From the cell containing the given text, extract its center point as (x, y) coordinate. 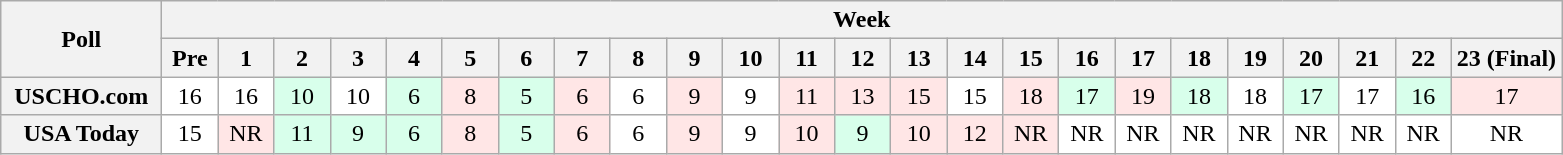
USCHO.com (82, 96)
USA Today (82, 134)
3 (358, 58)
1 (246, 58)
4 (414, 58)
Poll (82, 39)
Week (862, 20)
2 (302, 58)
21 (1367, 58)
14 (975, 58)
23 (Final) (1506, 58)
20 (1311, 58)
Pre (190, 58)
22 (1423, 58)
7 (582, 58)
